Output the (x, y) coordinate of the center of the cell containing the given text.  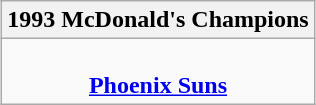
Phoenix Suns (158, 72)
1993 McDonald's Champions (158, 20)
